From the cell containing the given text, extract its center point as (X, Y) coordinate. 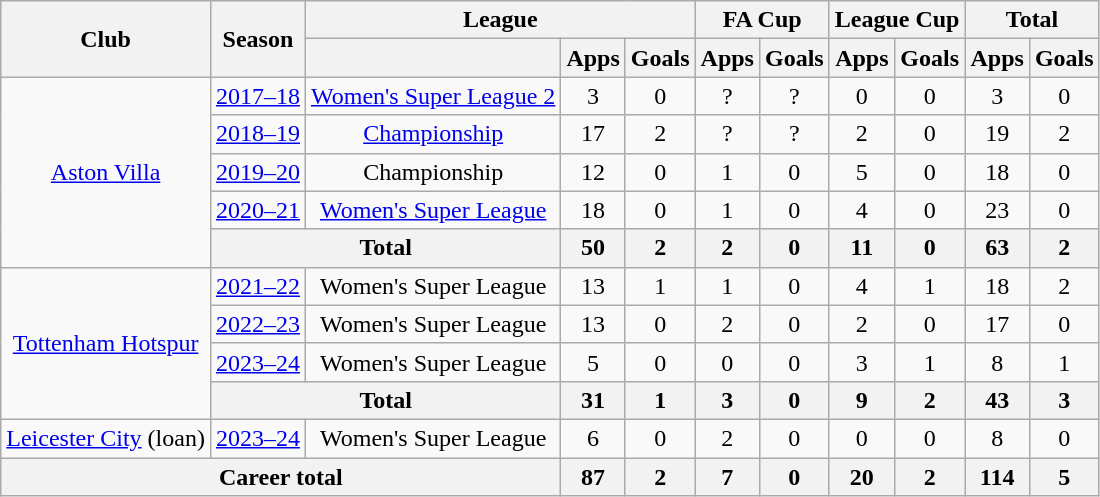
FA Cup (762, 20)
23 (997, 210)
Aston Villa (106, 172)
2017–18 (258, 96)
87 (593, 477)
2020–21 (258, 210)
2022–23 (258, 324)
31 (593, 400)
9 (862, 400)
2019–20 (258, 172)
Tottenham Hotspur (106, 343)
Leicester City (loan) (106, 438)
League (500, 20)
2021–22 (258, 286)
11 (862, 248)
43 (997, 400)
League Cup (897, 20)
50 (593, 248)
Season (258, 39)
114 (997, 477)
Club (106, 39)
Career total (281, 477)
19 (997, 134)
2018–19 (258, 134)
20 (862, 477)
Women's Super League 2 (432, 96)
63 (997, 248)
7 (727, 477)
12 (593, 172)
6 (593, 438)
